Scan for the cell matching the given text and deliver its (x, y) coordinate at center. 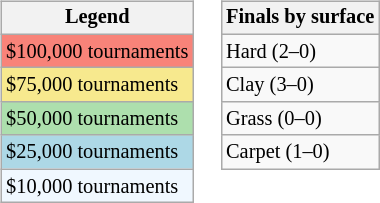
$25,000 tournaments (97, 152)
Carpet (1–0) (300, 152)
Hard (2–0) (300, 51)
Finals by surface (300, 18)
Clay (3–0) (300, 85)
Grass (0–0) (300, 119)
Legend (97, 18)
$10,000 tournaments (97, 186)
$100,000 tournaments (97, 51)
$75,000 tournaments (97, 85)
$50,000 tournaments (97, 119)
